Detect which cell encompasses the target text, then output its (x, y) center coordinate. 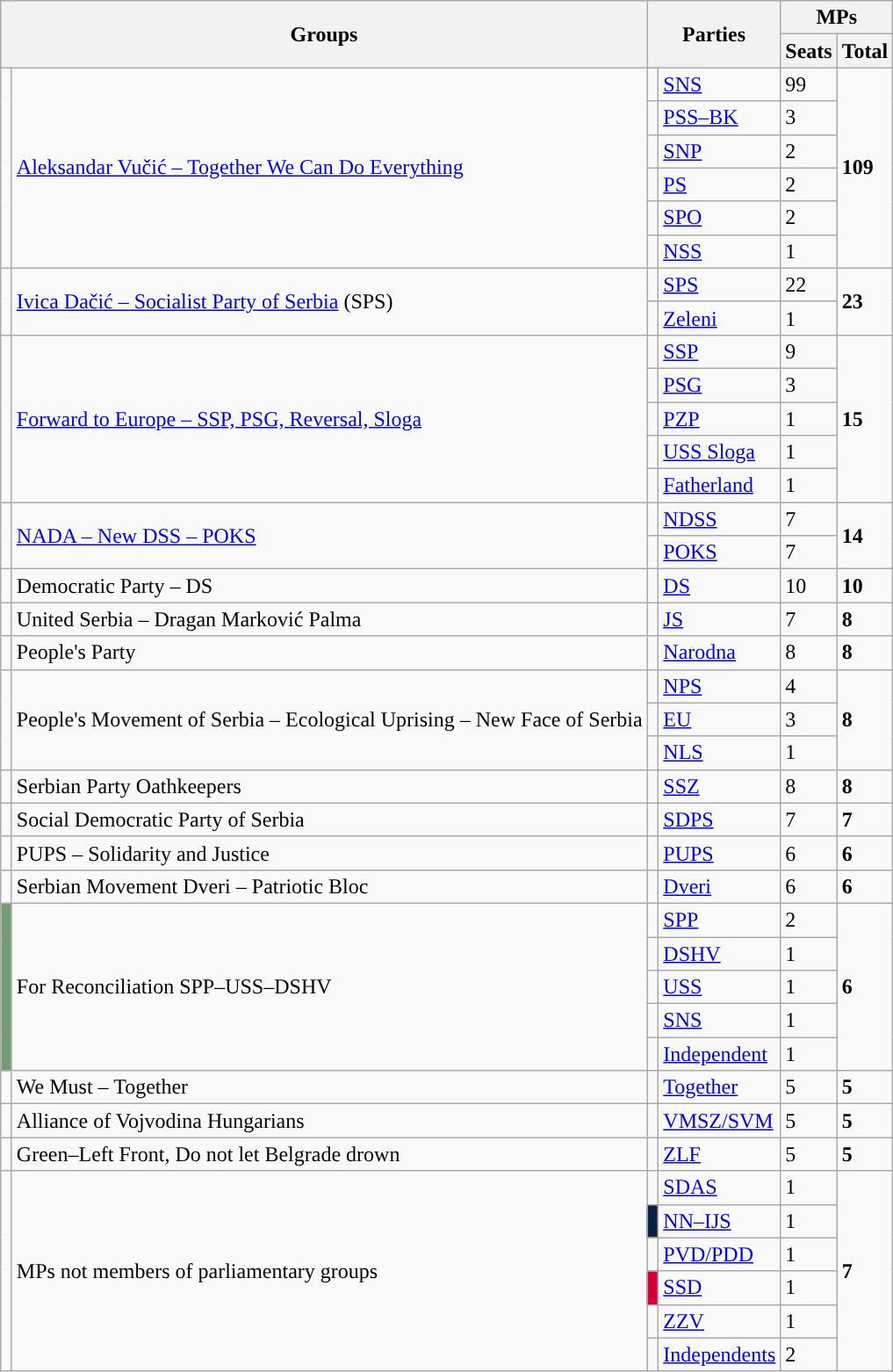
Democratic Party – DS (329, 586)
Serbian Movement Dveri – Patriotic Bloc (329, 886)
EU (720, 719)
Aleksandar Vučić – Together We Can Do Everything (329, 168)
Narodna (720, 653)
9 (809, 351)
DSHV (720, 953)
SSP (720, 351)
Forward to Europe – SSP, PSG, Reversal, Sloga (329, 418)
Parties (714, 34)
99 (809, 84)
Serbian Party Oathkeepers (329, 786)
109 (865, 168)
SPS (720, 285)
PVD/PDD (720, 1254)
Zeleni (720, 318)
SDAS (720, 1188)
14 (865, 536)
ZZV (720, 1321)
SPP (720, 920)
NSS (720, 251)
JS (720, 619)
We Must – Together (329, 1087)
Fatherland (720, 486)
Independent (720, 1054)
PSS–BK (720, 118)
USS Sloga (720, 452)
VMSZ/SVM (720, 1121)
MPs not members of parliamentary groups (329, 1271)
PSG (720, 385)
People's Party (329, 653)
United Serbia – Dragan Marković Palma (329, 619)
NN–IJS (720, 1221)
Green–Left Front, Do not let Belgrade drown (329, 1154)
DS (720, 586)
22 (809, 285)
Total (865, 51)
Groups (324, 34)
SDPS (720, 820)
SSZ (720, 786)
4 (809, 686)
Independents (720, 1354)
NLS (720, 753)
15 (865, 418)
Dveri (720, 886)
PUPS – Solidarity and Justice (329, 853)
POKS (720, 552)
Ivica Dačić – Socialist Party of Serbia (SPS) (329, 301)
Together (720, 1087)
Alliance of Vojvodina Hungarians (329, 1121)
SPO (720, 218)
USS (720, 987)
NADA – New DSS – POKS (329, 536)
NPS (720, 686)
Social Democratic Party of Serbia (329, 820)
NDSS (720, 519)
23 (865, 301)
PZP (720, 419)
ZLF (720, 1154)
For Reconciliation SPP–USS–DSHV (329, 986)
PUPS (720, 853)
People's Movement of Serbia – Ecological Uprising – New Face of Serbia (329, 719)
PS (720, 184)
MPs (837, 18)
Seats (809, 51)
SSD (720, 1288)
SNP (720, 151)
